Identify which cell holds the provided text, then report its [x, y] central coordinate. 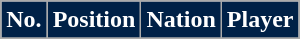
No. [24, 20]
Nation [181, 20]
Position [94, 20]
Player [260, 20]
